From the cell containing the given text, extract its center point as [X, Y] coordinate. 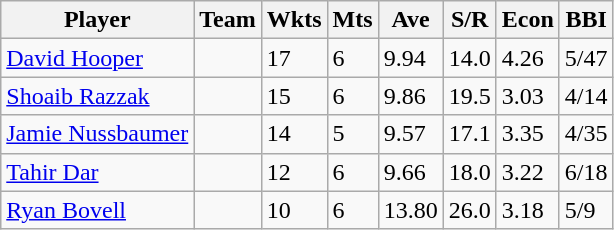
4/35 [586, 134]
Wkts [294, 20]
Shoaib Razzak [98, 96]
Econ [528, 20]
26.0 [470, 210]
9.57 [410, 134]
14 [294, 134]
13.80 [410, 210]
Ave [410, 20]
5 [352, 134]
Ryan Bovell [98, 210]
4/14 [586, 96]
9.86 [410, 96]
5/9 [586, 210]
3.03 [528, 96]
4.26 [528, 58]
5/47 [586, 58]
6/18 [586, 172]
19.5 [470, 96]
David Hooper [98, 58]
3.22 [528, 172]
BBI [586, 20]
12 [294, 172]
Jamie Nussbaumer [98, 134]
18.0 [470, 172]
10 [294, 210]
17 [294, 58]
3.35 [528, 134]
Tahir Dar [98, 172]
9.66 [410, 172]
14.0 [470, 58]
9.94 [410, 58]
S/R [470, 20]
Player [98, 20]
Team [228, 20]
Mts [352, 20]
3.18 [528, 210]
15 [294, 96]
17.1 [470, 134]
